Capture the cell that displays the provided text and extract its (x, y) central coordinate. 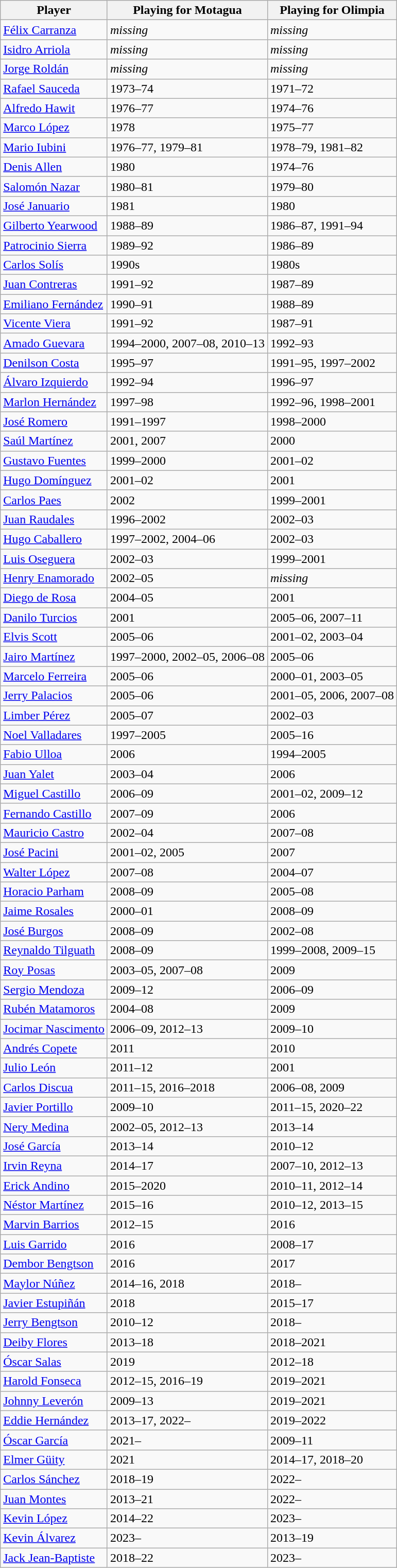
2002–08 (332, 931)
1994–2005 (332, 754)
2002–04 (187, 833)
1975–77 (332, 128)
2005–07 (187, 715)
Jairo Martínez (54, 657)
2001–02, 2005 (187, 852)
Roy Posas (54, 970)
1997–2002, 2004–06 (187, 539)
1979–80 (332, 186)
Amado Guevara (54, 343)
Andrés Copete (54, 1048)
2012–18 (332, 1362)
2001–02, 2009–12 (332, 794)
2004–08 (187, 1009)
2013–21 (187, 1499)
1997–2000, 2002–05, 2006–08 (187, 657)
1999–2008, 2009–15 (332, 950)
2006–08, 2009 (332, 1087)
Denis Allen (54, 167)
1981 (187, 206)
Noel Valladares (54, 735)
2018 (187, 1303)
Carlos Paes (54, 500)
Elmer Güity (54, 1459)
2004–07 (332, 872)
Gustavo Fuentes (54, 461)
2014–22 (187, 1519)
Julio León (54, 1068)
2003–04 (187, 774)
José Romero (54, 421)
Kevin Álvarez (54, 1538)
2018–2021 (332, 1342)
Mauricio Castro (54, 833)
Maylor Núñez (54, 1283)
Irvin Reyna (54, 1166)
Carlos Solís (54, 265)
2004–05 (187, 598)
2011–15, 2020–22 (332, 1107)
2002 (187, 500)
1992–94 (187, 382)
2015–2020 (187, 1185)
1991–95, 1997–2002 (332, 363)
1995–97 (187, 363)
Marco López (54, 128)
Alfredo Hawit (54, 108)
Isidro Arriola (54, 49)
Fabio Ulloa (54, 754)
2014–17 (187, 1166)
2000 (332, 441)
Marlon Hernández (54, 402)
2011–15, 2016–2018 (187, 1087)
2015–16 (187, 1205)
2005–16 (332, 735)
Miguel Castillo (54, 794)
Juan Contreras (54, 285)
2014–17, 2018–20 (332, 1459)
Javier Portillo (54, 1107)
Juan Yalet (54, 774)
1997–2005 (187, 735)
2006–09, 2012–13 (187, 1029)
2019 (187, 1362)
Félix Carranza (54, 30)
José Januario (54, 206)
Jocimar Nascimento (54, 1029)
Mario Iubini (54, 147)
1986–87, 1991–94 (332, 225)
Denilson Costa (54, 363)
1980–81 (187, 186)
2013–18 (187, 1342)
Jack Jean-Baptiste (54, 1558)
2003–05, 2007–08 (187, 970)
1978 (187, 128)
José Burgos (54, 931)
1987–91 (332, 324)
2017 (332, 1264)
Marcelo Ferreira (54, 676)
Dembor Bengtson (54, 1264)
Kevin López (54, 1519)
2001, 2007 (187, 441)
Néstor Martínez (54, 1205)
Sergio Mendoza (54, 990)
1980s (332, 265)
2007–09 (187, 813)
1996–97 (332, 382)
Elvis Scott (54, 637)
2009–12 (187, 990)
Salomón Nazar (54, 186)
Diego de Rosa (54, 598)
1973–74 (187, 89)
1978–79, 1981–82 (332, 147)
Deiby Flores (54, 1342)
Eddie Hernández (54, 1420)
2021 (187, 1459)
Saúl Martínez (54, 441)
Jaime Rosales (54, 911)
1992–96, 1998–2001 (332, 402)
1991–1997 (187, 421)
Jerry Bengtson (54, 1323)
Nery Medina (54, 1126)
1987–89 (332, 285)
2013–19 (332, 1538)
2014–16, 2018 (187, 1283)
1992–93 (332, 343)
Rubén Matamoros (54, 1009)
2012–15, 2016–19 (187, 1381)
Vicente Viera (54, 324)
Patrocinio Sierra (54, 245)
2001–05, 2006, 2007–08 (332, 696)
2005–06, 2007–11 (332, 618)
1976–77, 1979–81 (187, 147)
2012–15 (187, 1225)
Javier Estupiñán (54, 1303)
Luis Garrido (54, 1244)
1990–91 (187, 304)
2010–12, 2013–15 (332, 1205)
Álvaro Izquierdo (54, 382)
2013–17, 2022– (187, 1420)
2007–10, 2012–13 (332, 1166)
1998–2000 (332, 421)
1971–72 (332, 89)
Hugo Domínguez (54, 480)
1996–2002 (187, 519)
Fernando Castillo (54, 813)
2015–17 (332, 1303)
2018–19 (187, 1479)
Carlos Sánchez (54, 1479)
2001–02, 2003–04 (332, 637)
1999–2000 (187, 461)
Óscar García (54, 1440)
2009–11 (332, 1440)
José Pacini (54, 852)
2002–05 (187, 578)
Luis Oseguera (54, 558)
Jerry Palacios (54, 696)
Playing for Motagua (187, 10)
Óscar Salas (54, 1362)
Emiliano Fernández (54, 304)
2002–05, 2012–13 (187, 1126)
2010 (332, 1048)
Limber Pérez (54, 715)
2011–12 (187, 1068)
Player (54, 10)
1990s (187, 265)
Marvin Barrios (54, 1225)
1986–89 (332, 245)
Johnny Leverón (54, 1401)
Jorge Roldán (54, 69)
Juan Raudales (54, 519)
Erick Andino (54, 1185)
1994–2000, 2007–08, 2010–13 (187, 343)
2011 (187, 1048)
Rafael Sauceda (54, 89)
2000–01, 2003–05 (332, 676)
1989–92 (187, 245)
Playing for Olimpia (332, 10)
2008–17 (332, 1244)
Harold Fonseca (54, 1381)
Hugo Caballero (54, 539)
Juan Montes (54, 1499)
2018–22 (187, 1558)
Reynaldo Tilguath (54, 950)
2005–08 (332, 892)
Carlos Discua (54, 1087)
Henry Enamorado (54, 578)
2007 (332, 852)
2000–01 (187, 911)
Walter López (54, 872)
Horacio Parham (54, 892)
2021– (187, 1440)
2009–13 (187, 1401)
1997–98 (187, 402)
Gilberto Yearwood (54, 225)
José García (54, 1146)
2010–11, 2012–14 (332, 1185)
1976–77 (187, 108)
Danilo Turcios (54, 618)
2019–2022 (332, 1420)
